Find where the given text appears and provide that cell's center as (X, Y) coordinate. 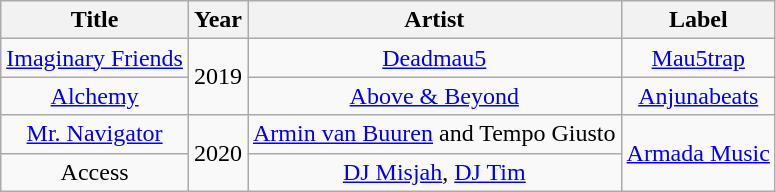
2019 (218, 77)
Mau5trap (698, 58)
Artist (435, 20)
Anjunabeats (698, 96)
Label (698, 20)
DJ Misjah, DJ Tim (435, 172)
Access (95, 172)
Above & Beyond (435, 96)
Imaginary Friends (95, 58)
Year (218, 20)
2020 (218, 153)
Mr. Navigator (95, 134)
Armada Music (698, 153)
Title (95, 20)
Alchemy (95, 96)
Deadmau5 (435, 58)
Armin van Buuren and Tempo Giusto (435, 134)
